Determine the [X, Y] coordinate at the center of the cell enclosing the given text.  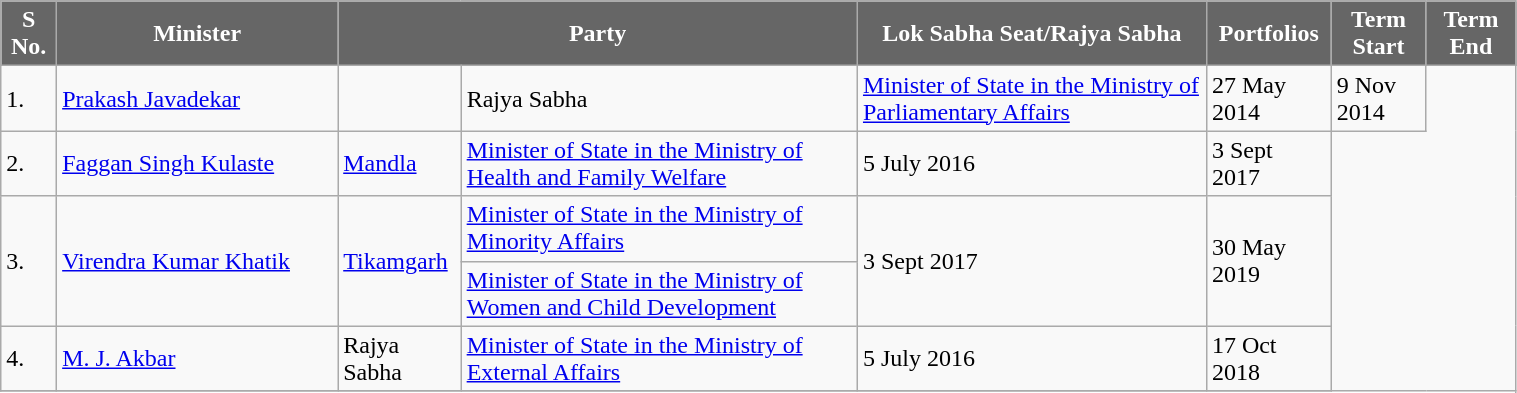
Minister of State in the Ministry of Women and Child Development [659, 294]
Faggan Singh Kulaste [198, 164]
Minister of State in the Ministry of Health and Family Welfare [659, 164]
1. [29, 98]
3. [29, 261]
Mandla [400, 164]
Term Start [1378, 34]
M. J. Akbar [198, 358]
Minister of State in the Ministry of Parliamentary Affairs [1032, 98]
Portfolios [1268, 34]
30 May 2019 [1268, 261]
17 Oct 2018 [1268, 358]
Term End [1471, 34]
27 May 2014 [1268, 98]
Minister of State in the Ministry of Minority Affairs [659, 228]
Lok Sabha Seat/Rajya Sabha [1032, 34]
S No. [29, 34]
Minister of State in the Ministry of External Affairs [659, 358]
Virendra Kumar Khatik [198, 261]
Prakash Javadekar [198, 98]
2. [29, 164]
Party [598, 34]
Tikamgarh [400, 261]
4. [29, 358]
9 Nov 2014 [1378, 98]
Minister [198, 34]
